Output the (x, y) coordinate of the center of the cell containing the given text.  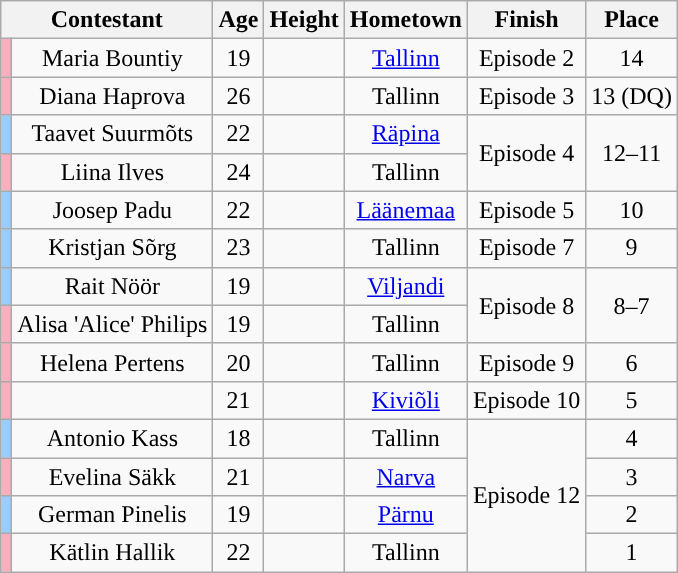
Viljandi (406, 286)
Taavet Suurmõts (112, 134)
Liina Ilves (112, 172)
Maria Bountiy (112, 58)
Kätlin Hallik (112, 553)
Age (238, 20)
3 (632, 477)
Episode 9 (526, 362)
18 (238, 438)
Helena Pertens (112, 362)
Kristjan Sõrg (112, 248)
13 (DQ) (632, 96)
Läänemaa (406, 210)
Episode 5 (526, 210)
Evelina Säkk (112, 477)
26 (238, 96)
German Pinelis (112, 515)
Contestant (107, 20)
Episode 8 (526, 305)
8–7 (632, 305)
Antonio Kass (112, 438)
Episode 7 (526, 248)
Place (632, 20)
Finish (526, 20)
2 (632, 515)
Episode 12 (526, 495)
Episode 2 (526, 58)
Pärnu (406, 515)
Rait Nöör (112, 286)
Räpina (406, 134)
Alisa 'Alice' Philips (112, 324)
1 (632, 553)
Hometown (406, 20)
9 (632, 248)
Joosep Padu (112, 210)
Kiviõli (406, 400)
10 (632, 210)
Narva (406, 477)
4 (632, 438)
14 (632, 58)
Episode 3 (526, 96)
5 (632, 400)
6 (632, 362)
Diana Haprova (112, 96)
Height (304, 20)
12–11 (632, 153)
Episode 4 (526, 153)
23 (238, 248)
20 (238, 362)
24 (238, 172)
Episode 10 (526, 400)
